Search for the cell housing the specified text and yield its [X, Y] center coordinate. 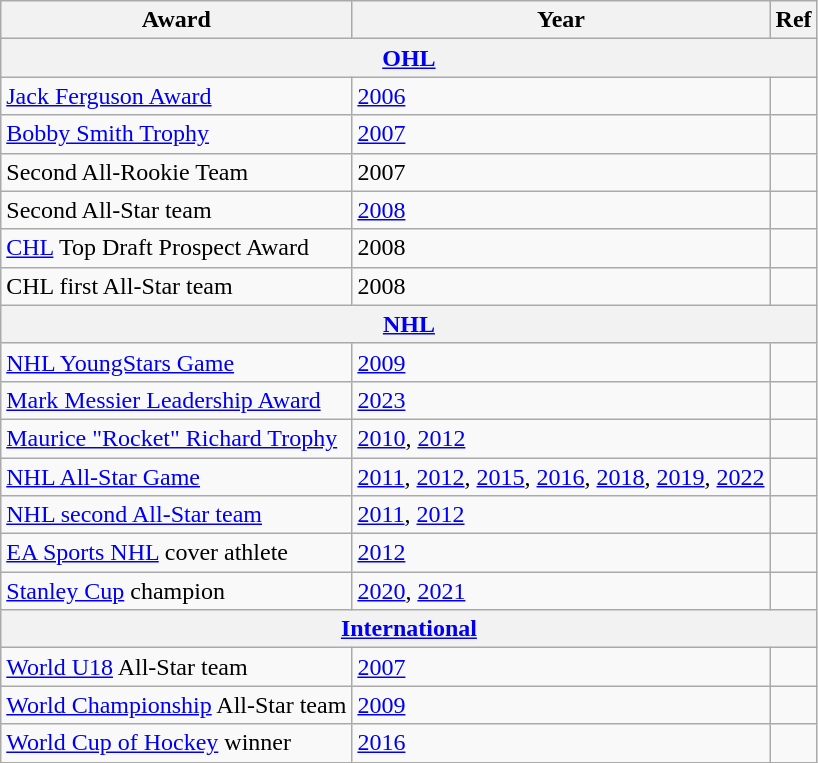
Stanley Cup champion [176, 591]
Mark Messier Leadership Award [176, 400]
Award [176, 20]
NHL YoungStars Game [176, 362]
Ref [794, 20]
2023 [561, 400]
World Cup of Hockey winner [176, 743]
NHL [409, 324]
2020, 2021 [561, 591]
World U18 All-Star team [176, 667]
Second All-Rookie Team [176, 172]
International [409, 629]
NHL All-Star Game [176, 477]
Jack Ferguson Award [176, 96]
CHL first All-Star team [176, 286]
OHL [409, 58]
2006 [561, 96]
CHL Top Draft Prospect Award [176, 248]
NHL second All-Star team [176, 515]
Maurice "Rocket" Richard Trophy [176, 438]
2011, 2012 [561, 515]
Second All-Star team [176, 210]
Year [561, 20]
2012 [561, 553]
EA Sports NHL cover athlete [176, 553]
Bobby Smith Trophy [176, 134]
2011, 2012, 2015, 2016, 2018, 2019, 2022 [561, 477]
World Championship All-Star team [176, 705]
2016 [561, 743]
2010, 2012 [561, 438]
